Return the [X, Y] coordinate for the center point of the cell that contains the specified text.  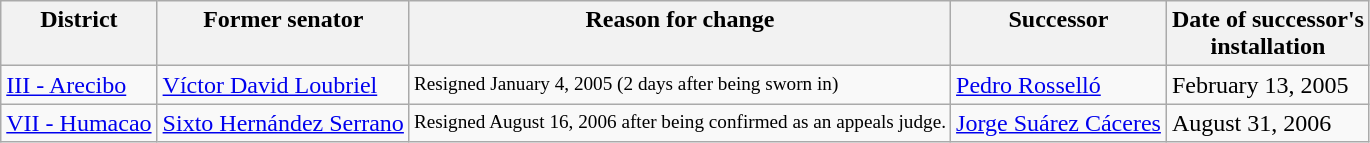
Víctor David Loubriel [283, 85]
Resigned January 4, 2005 (2 days after being sworn in) [680, 85]
Successor [1059, 34]
Jorge Suárez Cáceres [1059, 123]
III - Arecibo [79, 85]
Former senator [283, 34]
VII - Humacao [79, 123]
Reason for change [680, 34]
Resigned August 16, 2006 after being confirmed as an appeals judge. [680, 123]
February 13, 2005 [1268, 85]
District [79, 34]
August 31, 2006 [1268, 123]
Date of successor'sinstallation [1268, 34]
Pedro Rosselló [1059, 85]
Sixto Hernández Serrano [283, 123]
